Capture the cell that displays the provided text and extract its [x, y] central coordinate. 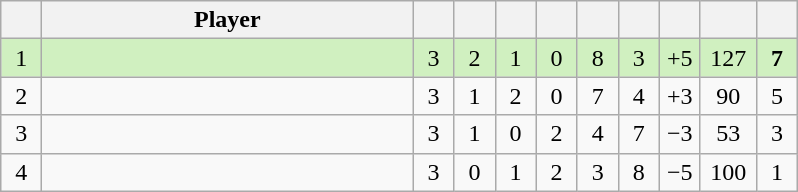
−5 [680, 172]
90 [728, 96]
5 [776, 96]
−3 [680, 134]
+3 [680, 96]
53 [728, 134]
+5 [680, 58]
127 [728, 58]
100 [728, 172]
Player [228, 20]
